Return the [x, y] coordinate for the center point of the cell that contains the specified text.  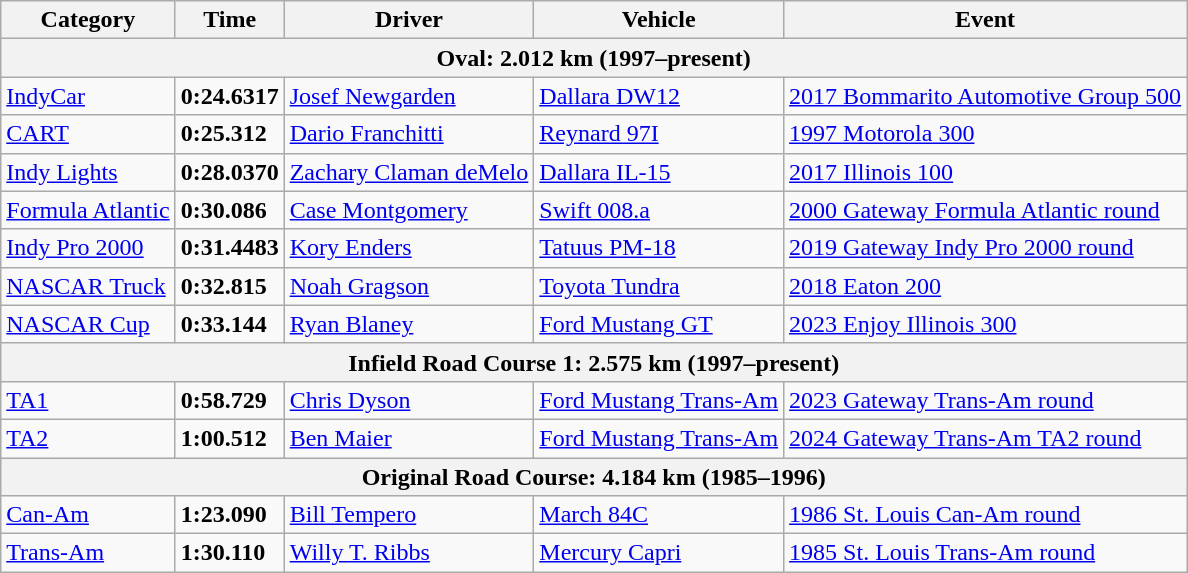
0:30.086 [230, 210]
Mercury Capri [659, 553]
Ryan Blaney [409, 324]
Reynard 97I [659, 134]
1986 St. Louis Can-Am round [986, 515]
Dario Franchitti [409, 134]
Tatuus PM-18 [659, 248]
0:58.729 [230, 400]
2000 Gateway Formula Atlantic round [986, 210]
Kory Enders [409, 248]
Toyota Tundra [659, 286]
Swift 008.a [659, 210]
Chris Dyson [409, 400]
2023 Enjoy Illinois 300 [986, 324]
Can-Am [88, 515]
1997 Motorola 300 [986, 134]
Driver [409, 20]
Ben Maier [409, 438]
Willy T. Ribbs [409, 553]
2017 Bommarito Automotive Group 500 [986, 96]
TA2 [88, 438]
2023 Gateway Trans-Am round [986, 400]
Formula Atlantic [88, 210]
0:24.6317 [230, 96]
Infield Road Course 1: 2.575 km (1997–present) [594, 362]
NASCAR Cup [88, 324]
Trans-Am [88, 553]
NASCAR Truck [88, 286]
Noah Gragson [409, 286]
March 84C [659, 515]
0:28.0370 [230, 172]
0:32.815 [230, 286]
Indy Pro 2000 [88, 248]
1:23.090 [230, 515]
Bill Tempero [409, 515]
Dallara DW12 [659, 96]
CART [88, 134]
IndyCar [88, 96]
1985 St. Louis Trans-Am round [986, 553]
2019 Gateway Indy Pro 2000 round [986, 248]
0:31.4483 [230, 248]
Indy Lights [88, 172]
Zachary Claman deMelo [409, 172]
Vehicle [659, 20]
2024 Gateway Trans-Am TA2 round [986, 438]
Event [986, 20]
Dallara IL-15 [659, 172]
TA1 [88, 400]
2018 Eaton 200 [986, 286]
1:00.512 [230, 438]
Time [230, 20]
Original Road Course: 4.184 km (1985–1996) [594, 477]
Case Montgomery [409, 210]
Category [88, 20]
Oval: 2.012 km (1997–present) [594, 58]
Ford Mustang GT [659, 324]
1:30.110 [230, 553]
2017 Illinois 100 [986, 172]
0:25.312 [230, 134]
0:33.144 [230, 324]
Josef Newgarden [409, 96]
